Find where the given text appears and provide that cell's center as [x, y] coordinate. 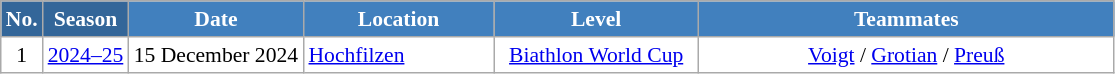
Location [398, 19]
2024–25 [86, 55]
Level [596, 19]
No. [22, 19]
Date [216, 19]
Teammates [906, 19]
Biathlon World Cup [596, 55]
1 [22, 55]
Season [86, 19]
Voigt / Grotian / Preuß [906, 55]
15 December 2024 [216, 55]
Hochfilzen [398, 55]
